Capture the cell that displays the provided text and extract its [X, Y] central coordinate. 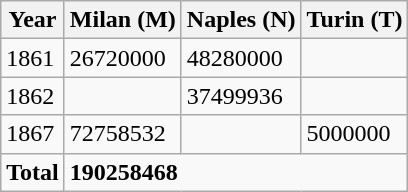
Milan (M) [122, 20]
190258468 [236, 172]
37499936 [241, 96]
Total [33, 172]
Turin (T) [354, 20]
Year [33, 20]
26720000 [122, 58]
5000000 [354, 134]
Naples (N) [241, 20]
72758532 [122, 134]
1867 [33, 134]
1861 [33, 58]
48280000 [241, 58]
1862 [33, 96]
